Extract the (X, Y) coordinate from the center of the cell holding the provided text.  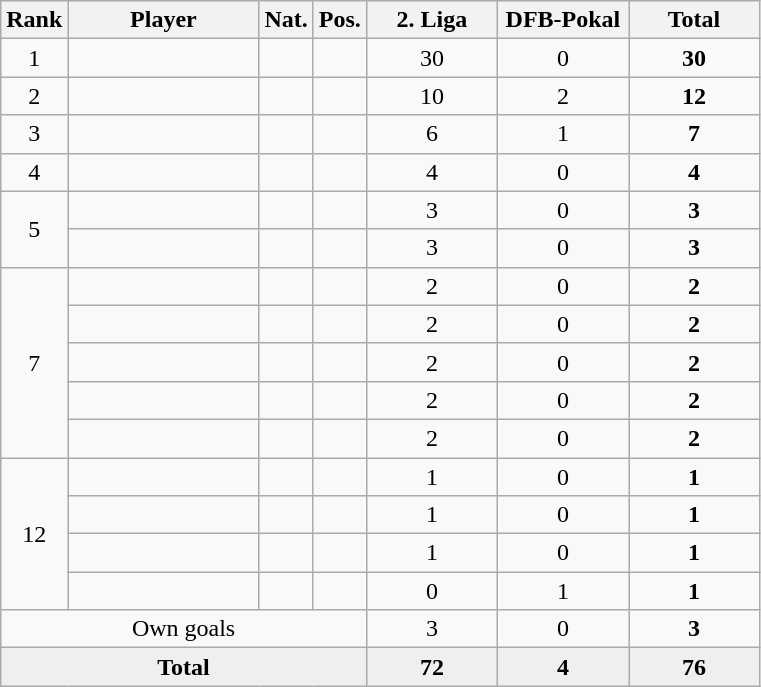
Rank (34, 20)
Player (164, 20)
DFB-Pokal (562, 20)
Own goals (184, 629)
6 (432, 134)
72 (432, 667)
2. Liga (432, 20)
5 (34, 229)
Pos. (340, 20)
10 (432, 96)
Nat. (286, 20)
76 (694, 667)
